Search for the cell housing the specified text and yield its [x, y] center coordinate. 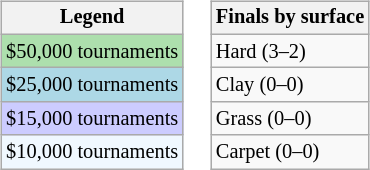
Grass (0–0) [290, 119]
$25,000 tournaments [92, 85]
Finals by surface [290, 18]
Carpet (0–0) [290, 152]
$15,000 tournaments [92, 119]
$50,000 tournaments [92, 51]
Legend [92, 18]
Hard (3–2) [290, 51]
$10,000 tournaments [92, 152]
Clay (0–0) [290, 85]
